Capture the cell that displays the provided text and extract its (x, y) central coordinate. 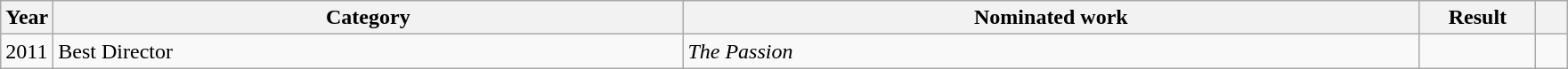
Best Director (369, 51)
Category (369, 18)
Result (1478, 18)
The Passion (1051, 51)
2011 (27, 51)
Year (27, 18)
Nominated work (1051, 18)
